From the cell containing the given text, extract its center point as (X, Y) coordinate. 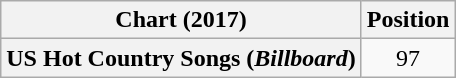
97 (408, 58)
Chart (2017) (181, 20)
US Hot Country Songs (Billboard) (181, 58)
Position (408, 20)
